Identify which cell holds the provided text, then report its [X, Y] central coordinate. 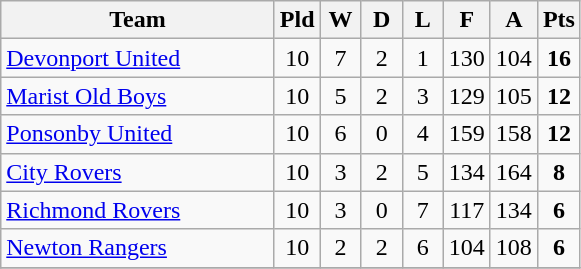
130 [466, 58]
108 [514, 248]
City Rovers [138, 172]
L [422, 20]
Pld [297, 20]
105 [514, 96]
W [340, 20]
164 [514, 172]
Devonport United [138, 58]
158 [514, 134]
8 [558, 172]
129 [466, 96]
Pts [558, 20]
Newton Rangers [138, 248]
Team [138, 20]
F [466, 20]
A [514, 20]
159 [466, 134]
D [382, 20]
Ponsonby United [138, 134]
4 [422, 134]
Richmond Rovers [138, 210]
16 [558, 58]
117 [466, 210]
1 [422, 58]
Marist Old Boys [138, 96]
